Pinpoint the cell where the given text exists, returning its [X, Y] midpoint coordinate. 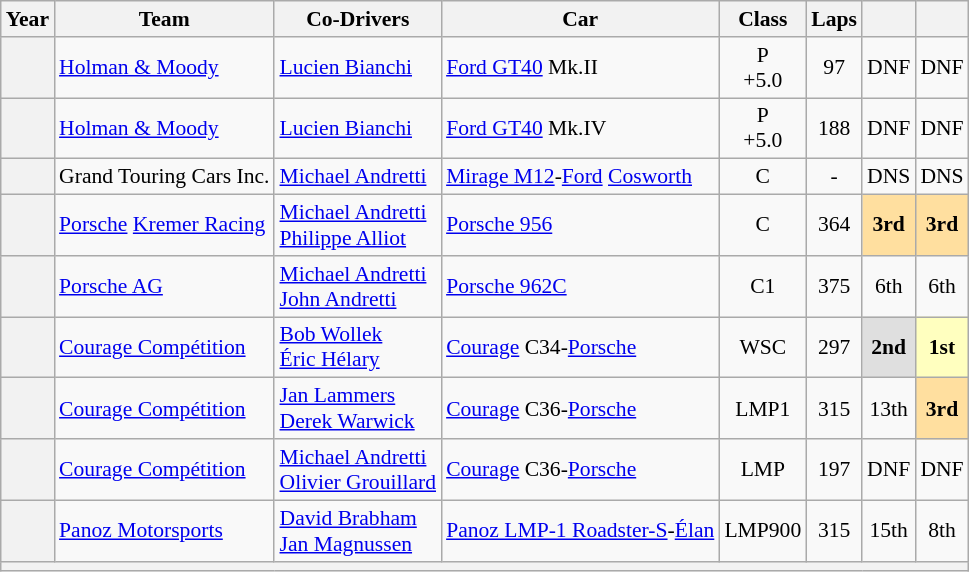
Porsche Kremer Racing [164, 226]
LMP1 [762, 408]
Jan Lammers Derek Warwick [358, 408]
8th [942, 530]
Co-Drivers [358, 19]
Ford GT40 Mk.IV [580, 128]
Courage C34-Porsche [580, 348]
Mirage M12-Ford Cosworth [580, 177]
97 [834, 68]
C1 [762, 286]
Bob Wollek Éric Hélary [358, 348]
Car [580, 19]
2nd [888, 348]
375 [834, 286]
Porsche AG [164, 286]
15th [888, 530]
Class [762, 19]
Panoz Motorsports [164, 530]
Team [164, 19]
LMP [762, 470]
13th [888, 408]
Year [28, 19]
364 [834, 226]
David Brabham Jan Magnussen [358, 530]
- [834, 177]
Michael Andretti [358, 177]
WSC [762, 348]
Grand Touring Cars Inc. [164, 177]
Panoz LMP-1 Roadster-S-Élan [580, 530]
1st [942, 348]
Laps [834, 19]
Michael Andretti Philippe Alliot [358, 226]
Michael Andretti Olivier Grouillard [358, 470]
197 [834, 470]
Ford GT40 Mk.II [580, 68]
Michael Andretti John Andretti [358, 286]
188 [834, 128]
297 [834, 348]
LMP900 [762, 530]
Porsche 956 [580, 226]
Porsche 962C [580, 286]
